Pinpoint the cell where the given text exists, returning its (x, y) midpoint coordinate. 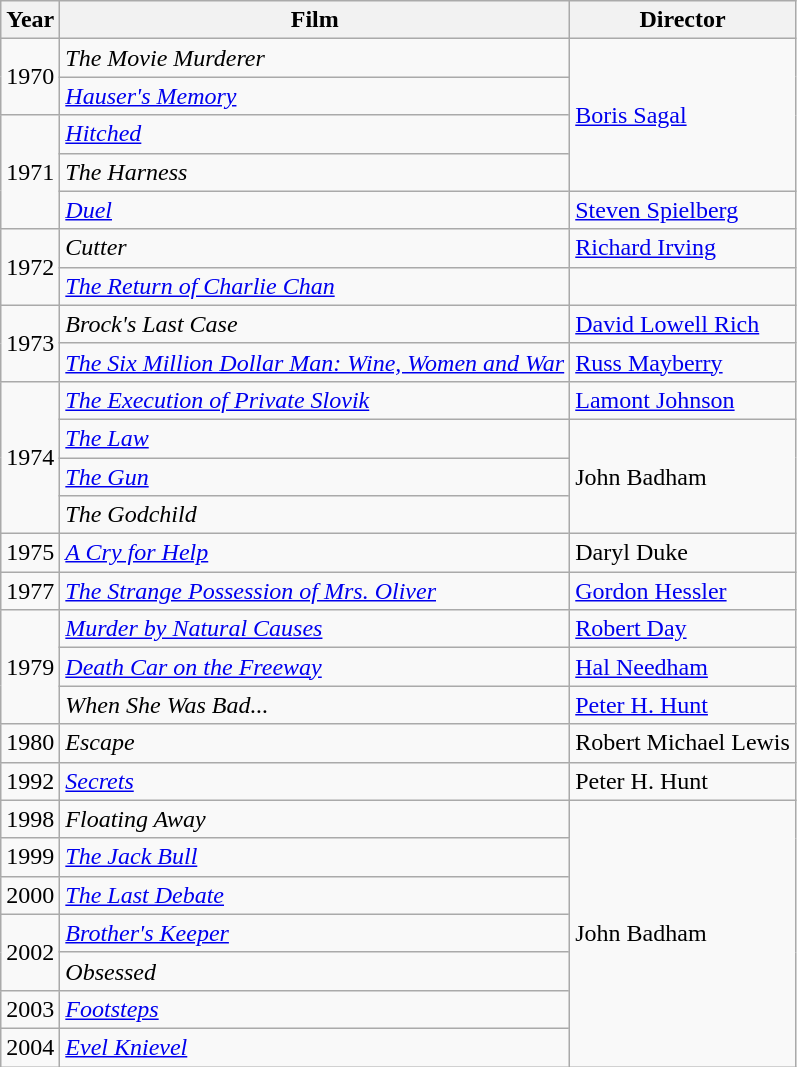
2004 (30, 1047)
2000 (30, 895)
The Six Million Dollar Man: Wine, Women and War (315, 362)
Duel (315, 210)
1999 (30, 857)
Steven Spielberg (683, 210)
2002 (30, 952)
Evel Knievel (315, 1047)
1977 (30, 591)
David Lowell Rich (683, 324)
1980 (30, 743)
The Godchild (315, 515)
Robert Day (683, 629)
1979 (30, 667)
The Return of Charlie Chan (315, 286)
Brother's Keeper (315, 933)
Gordon Hessler (683, 591)
Death Car on the Freeway (315, 667)
The Last Debate (315, 895)
Secrets (315, 781)
Director (683, 20)
The Jack Bull (315, 857)
Obsessed (315, 971)
Year (30, 20)
The Harness (315, 172)
Hitched (315, 134)
Richard Irving (683, 248)
1972 (30, 267)
2003 (30, 1009)
Lamont Johnson (683, 400)
Russ Mayberry (683, 362)
1992 (30, 781)
Robert Michael Lewis (683, 743)
Daryl Duke (683, 553)
Escape (315, 743)
The Strange Possession of Mrs. Oliver (315, 591)
When She Was Bad... (315, 705)
Murder by Natural Causes (315, 629)
1998 (30, 819)
Cutter (315, 248)
Footsteps (315, 1009)
1974 (30, 457)
A Cry for Help (315, 553)
Film (315, 20)
The Movie Murderer (315, 58)
1971 (30, 172)
Hal Needham (683, 667)
Brock's Last Case (315, 324)
Floating Away (315, 819)
The Law (315, 438)
Boris Sagal (683, 115)
The Execution of Private Slovik (315, 400)
1975 (30, 553)
1973 (30, 343)
Hauser's Memory (315, 96)
1970 (30, 77)
The Gun (315, 477)
